Search for the cell housing the specified text and yield its [X, Y] center coordinate. 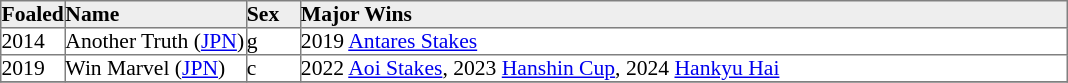
2019 [33, 68]
Another Truth (JPN) [156, 42]
2019 Antares Stakes [683, 42]
Foaled [33, 14]
c [273, 68]
2014 [33, 42]
g [273, 42]
Major Wins [683, 14]
2022 Aoi Stakes, 2023 Hanshin Cup, 2024 Hankyu Hai [683, 68]
Win Marvel (JPN) [156, 68]
Name [156, 14]
Sex [273, 14]
